Detect which cell encompasses the target text, then output its [X, Y] center coordinate. 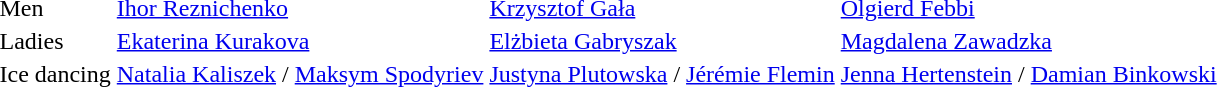
Elżbieta Gabryszak [662, 41]
Ekaterina Kurakova [300, 41]
